Detect which cell encompasses the target text, then output its (x, y) center coordinate. 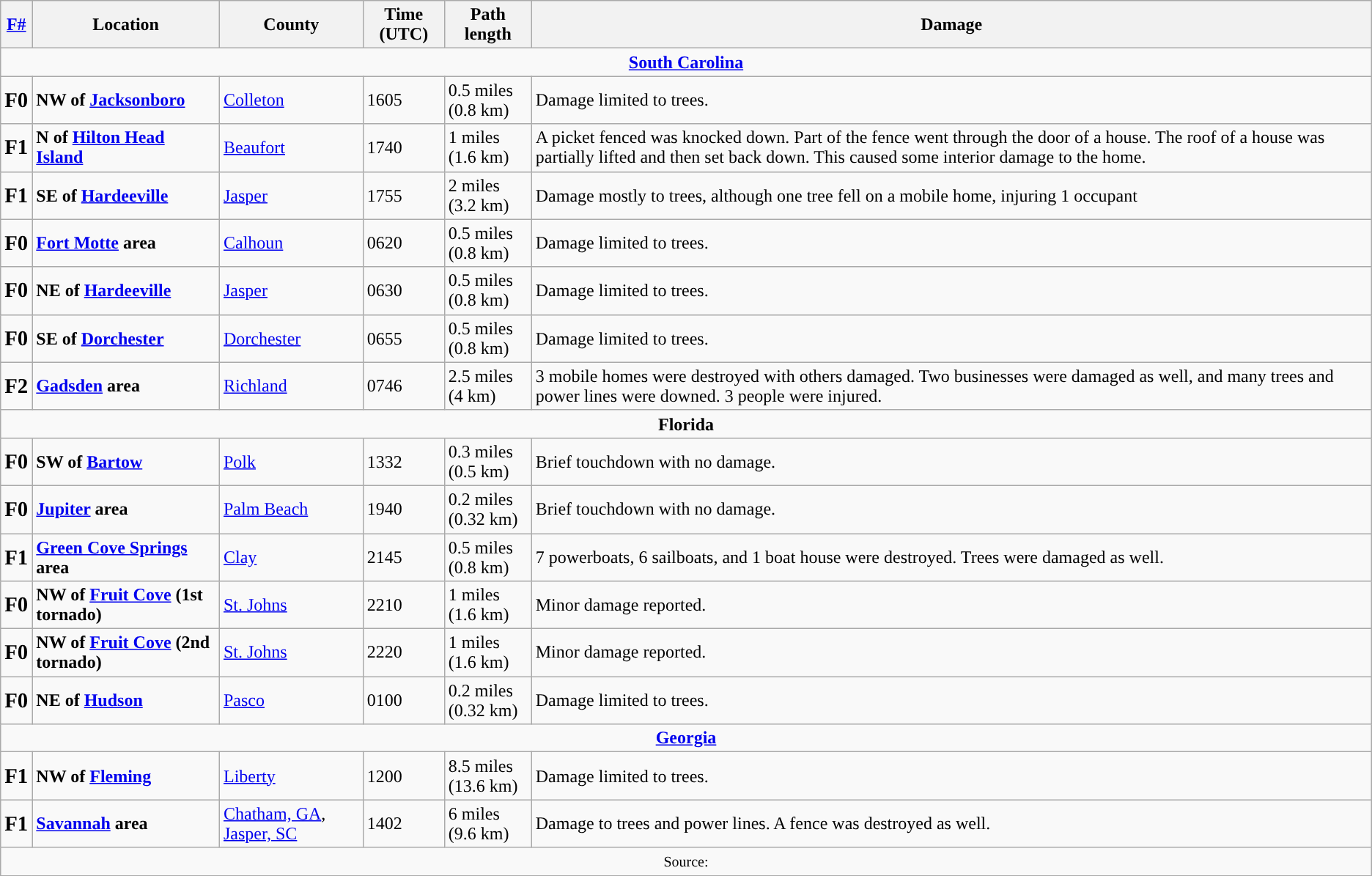
NW of Fruit Cove (2nd tornado) (126, 652)
NW of Fleming (126, 776)
Path length (488, 25)
2210 (403, 606)
Source: (686, 861)
8.5 miles (13.6 km) (488, 776)
County (291, 25)
Palm Beach (291, 509)
Polk (291, 462)
0.3 miles (0.5 km) (488, 462)
NW of Jacksonboro (126, 100)
NW of Fruit Cove (1st tornado) (126, 606)
Damage mostly to trees, although one tree fell on a mobile home, injuring 1 occupant (951, 195)
NE of Hardeeville (126, 290)
Dorchester (291, 339)
Fort Motte area (126, 243)
Calhoun (291, 243)
0655 (403, 339)
Damage to trees and power lines. A fence was destroyed as well. (951, 824)
SE of Hardeeville (126, 195)
SE of Dorchester (126, 339)
Time (UTC) (403, 25)
7 powerboats, 6 sailboats, and 1 boat house were destroyed. Trees were damaged as well. (951, 557)
F# (16, 25)
Beaufort (291, 148)
2 miles (3.2 km) (488, 195)
Florida (686, 424)
6 miles (9.6 km) (488, 824)
1200 (403, 776)
1605 (403, 100)
Gadsden area (126, 386)
1332 (403, 462)
F2 (16, 386)
Clay (291, 557)
Richland (291, 386)
0630 (403, 290)
Georgia (686, 738)
Jupiter area (126, 509)
Location (126, 25)
2.5 miles (4 km) (488, 386)
NE of Hudson (126, 701)
Colleton (291, 100)
0620 (403, 243)
Damage (951, 25)
1402 (403, 824)
1740 (403, 148)
0100 (403, 701)
Chatham, GA, Jasper, SC (291, 824)
2220 (403, 652)
Pasco (291, 701)
South Carolina (686, 62)
SW of Bartow (126, 462)
1940 (403, 509)
Savannah area (126, 824)
N of Hilton Head Island (126, 148)
Liberty (291, 776)
1755 (403, 195)
Green Cove Springs area (126, 557)
0746 (403, 386)
2145 (403, 557)
